For the text-containing cell, return its midpoint in [x, y] coordinate format. 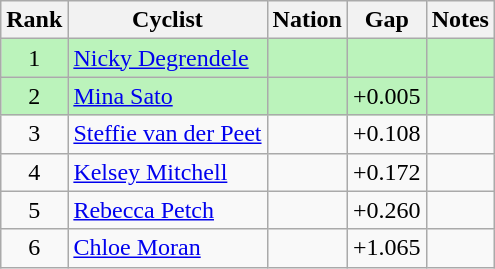
+0.005 [386, 96]
Steffie van der Peet [168, 134]
Gap [386, 20]
Mina Sato [168, 96]
Rebecca Petch [168, 210]
+0.108 [386, 134]
Nicky Degrendele [168, 58]
Nation [307, 20]
Rank [34, 20]
3 [34, 134]
+0.260 [386, 210]
Cyclist [168, 20]
Notes [460, 20]
2 [34, 96]
Kelsey Mitchell [168, 172]
5 [34, 210]
+1.065 [386, 248]
4 [34, 172]
6 [34, 248]
1 [34, 58]
Chloe Moran [168, 248]
+0.172 [386, 172]
